Identify which cell holds the provided text, then report its (x, y) central coordinate. 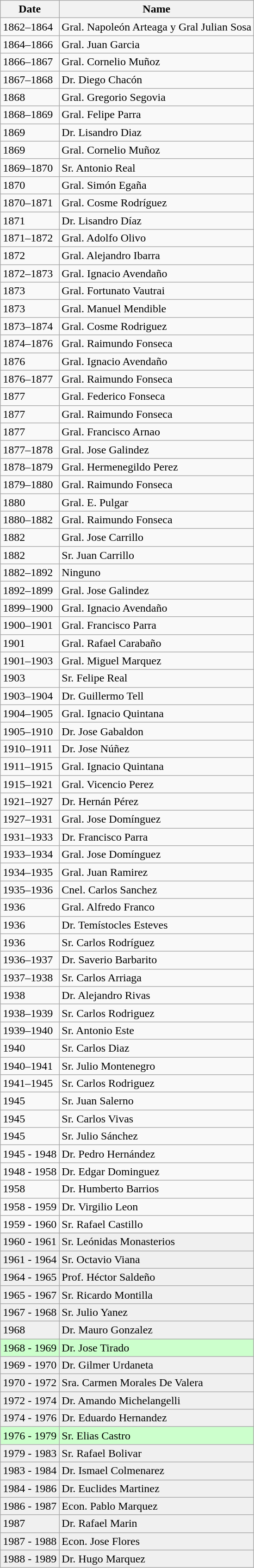
1965 - 1967 (30, 1295)
1941–1945 (30, 1084)
Gral. Francisco Parra (156, 626)
Econ. Pablo Marquez (156, 1506)
Sra. Carmen Morales De Valera (156, 1383)
Dr. Guillermo Tell (156, 696)
Dr. Humberto Barrios (156, 1189)
1979 - 1983 (30, 1453)
1869–1870 (30, 167)
1872–1873 (30, 273)
Dr. Saverio Barbarito (156, 960)
1974 - 1976 (30, 1418)
1972 - 1974 (30, 1401)
1938–1939 (30, 1013)
Dr. Lisandro Diaz (156, 132)
1868–1869 (30, 115)
1986 - 1987 (30, 1506)
Gral. Adolfo Olivo (156, 238)
Gral. Jose Carrillo (156, 538)
Dr. Temístocles Esteves (156, 925)
1960 - 1961 (30, 1242)
1968 (30, 1330)
1969 - 1970 (30, 1365)
1903 (30, 678)
Gral. Felipe Parra (156, 115)
1976 - 1979 (30, 1436)
1927–1931 (30, 819)
1915–1921 (30, 784)
Dr. Jose Núñez (156, 749)
Dr. Gilmer Urdaneta (156, 1365)
1864–1866 (30, 44)
1945 - 1948 (30, 1154)
Gral. Alejandro Ibarra (156, 256)
Dr. Hugo Marquez (156, 1559)
Gral. Juan Garcia (156, 44)
Dr. Eduardo Hernandez (156, 1418)
1871 (30, 221)
1959 - 1960 (30, 1224)
Gral. Cosme Rodriguez (156, 326)
Dr. Francisco Parra (156, 837)
Dr. Rafael Marin (156, 1524)
1899–1900 (30, 608)
Gral. Fortunato Vautrai (156, 291)
1904–1905 (30, 713)
1901 (30, 643)
1880–1882 (30, 520)
1877–1878 (30, 449)
1988 - 1989 (30, 1559)
Gral. Manuel Mendible (156, 309)
1862–1864 (30, 27)
Sr. Julio Montenegro (156, 1066)
1958 (30, 1189)
Gral. Miguel Marquez (156, 661)
Sr. Felipe Real (156, 678)
1931–1933 (30, 837)
1879–1880 (30, 484)
Dr. Amando Michelangelli (156, 1401)
1987 (30, 1524)
Sr. Carlos Rodríguez (156, 942)
1870 (30, 185)
Gral. Alfredo Franco (156, 907)
Sr. Octavio Viana (156, 1259)
Dr. Diego Chacón (156, 80)
Gral. Juan Ramirez (156, 872)
Gral. E. Pulgar (156, 502)
Gral. Napoleón Arteaga y Gral Julian Sosa (156, 27)
1868 (30, 97)
Dr. Jose Tirado (156, 1348)
Cnel. Carlos Sanchez (156, 890)
Name (156, 9)
1878–1879 (30, 467)
1900–1901 (30, 626)
1882–1892 (30, 573)
1871–1872 (30, 238)
1872 (30, 256)
1905–1910 (30, 731)
Dr. Jose Gabaldon (156, 731)
Gral. Gregorio Segovia (156, 97)
Sr. Elias Castro (156, 1436)
Dr. Mauro Gonzalez (156, 1330)
1939–1940 (30, 1030)
Sr. Julio Sánchez (156, 1136)
1867–1868 (30, 80)
Sr. Antonio Real (156, 167)
Sr. Leónidas Monasterios (156, 1242)
Gral. Hermenegildo Perez (156, 467)
1958 - 1959 (30, 1207)
1903–1904 (30, 696)
1961 - 1964 (30, 1259)
1892–1899 (30, 590)
1938 (30, 995)
1934–1935 (30, 872)
Dr. Euclides Martinez (156, 1488)
1987 - 1988 (30, 1541)
Dr. Virgilio Leon (156, 1207)
Sr. Antonio Este (156, 1030)
1936–1937 (30, 960)
Gral. Rafael Carabaño (156, 643)
1940–1941 (30, 1066)
Sr. Juan Salerno (156, 1101)
1948 - 1958 (30, 1171)
1880 (30, 502)
Dr. Ismael Colmenarez (156, 1471)
Date (30, 9)
1873–1874 (30, 326)
Sr. Rafael Bolivar (156, 1453)
Gral. Simón Egaña (156, 185)
1937–1938 (30, 978)
Sr. Juan Carrillo (156, 555)
1967 - 1968 (30, 1312)
Sr. Rafael Castillo (156, 1224)
Dr. Hernán Pérez (156, 802)
Dr. Edgar Dominguez (156, 1171)
Dr. Pedro Hernández (156, 1154)
1874–1876 (30, 344)
Sr. Ricardo Montilla (156, 1295)
Sr. Carlos Arriaga (156, 978)
Sr. Carlos Diaz (156, 1048)
1911–1915 (30, 766)
1910–1911 (30, 749)
1870–1871 (30, 203)
Prof. Héctor Saldeño (156, 1277)
1876–1877 (30, 379)
Dr. Lisandro Díaz (156, 221)
1970 - 1972 (30, 1383)
Econ. Jose Flores (156, 1541)
1933–1934 (30, 855)
1968 - 1969 (30, 1348)
Sr. Julio Yanez (156, 1312)
1983 - 1984 (30, 1471)
Gral. Cosme Rodríguez (156, 203)
1921–1927 (30, 802)
1935–1936 (30, 890)
1964 - 1965 (30, 1277)
Sr. Carlos Vivas (156, 1119)
1901–1903 (30, 661)
Gral. Francisco Arnao (156, 432)
1876 (30, 361)
Gral. Federico Fonseca (156, 397)
Ninguno (156, 573)
1866–1867 (30, 62)
1984 - 1986 (30, 1488)
Gral. Vicencio Perez (156, 784)
1940 (30, 1048)
Dr. Alejandro Rivas (156, 995)
